Scan for the cell matching the given text and deliver its (X, Y) coordinate at center. 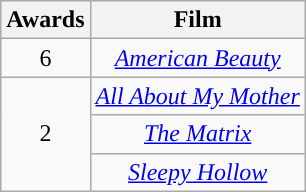
2 (46, 134)
Film (198, 20)
All About My Mother (198, 96)
The Matrix (198, 134)
Awards (46, 20)
6 (46, 58)
Sleepy Hollow (198, 172)
American Beauty (198, 58)
